Capture the cell that displays the provided text and extract its [x, y] central coordinate. 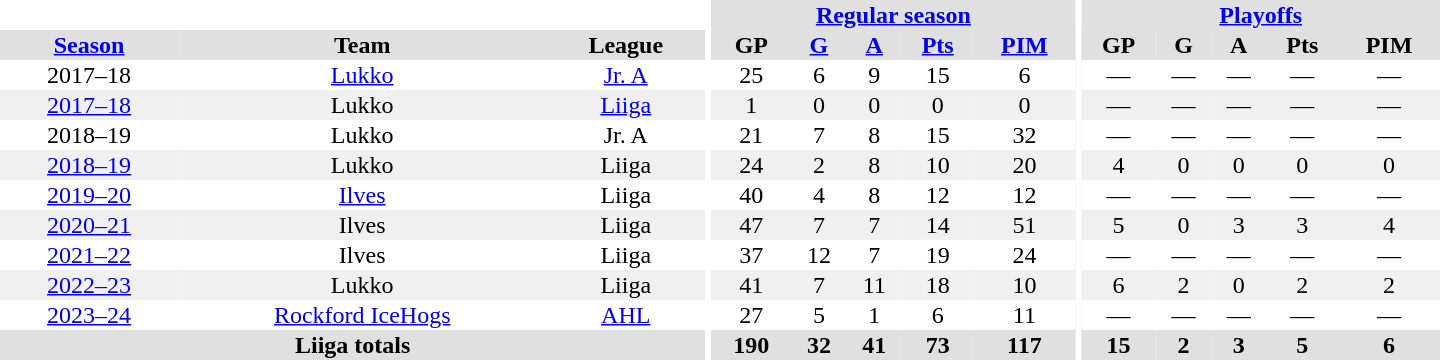
51 [1025, 225]
190 [751, 345]
League [626, 45]
Liiga totals [352, 345]
40 [751, 195]
37 [751, 255]
2022–23 [89, 285]
21 [751, 135]
2023–24 [89, 315]
2019–20 [89, 195]
9 [874, 75]
117 [1025, 345]
19 [938, 255]
Rockford IceHogs [362, 315]
14 [938, 225]
2021–22 [89, 255]
Playoffs [1260, 15]
25 [751, 75]
AHL [626, 315]
2020–21 [89, 225]
47 [751, 225]
Season [89, 45]
20 [1025, 165]
27 [751, 315]
Team [362, 45]
18 [938, 285]
Regular season [893, 15]
73 [938, 345]
